Output the (X, Y) coordinate of the center of the cell containing the given text.  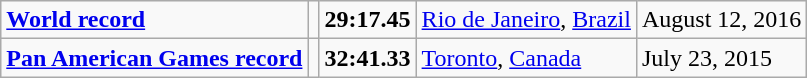
World record (154, 20)
July 23, 2015 (721, 58)
Toronto, Canada (526, 58)
29:17.45 (368, 20)
Rio de Janeiro, Brazil (526, 20)
August 12, 2016 (721, 20)
Pan American Games record (154, 58)
32:41.33 (368, 58)
